Search for the cell housing the specified text and yield its [x, y] center coordinate. 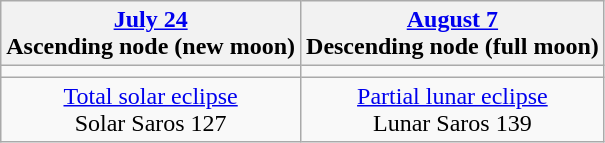
Partial lunar eclipseLunar Saros 139 [453, 110]
Total solar eclipseSolar Saros 127 [151, 110]
August 7Descending node (full moon) [453, 34]
July 24Ascending node (new moon) [151, 34]
